Pinpoint the cell where the given text exists, returning its [X, Y] midpoint coordinate. 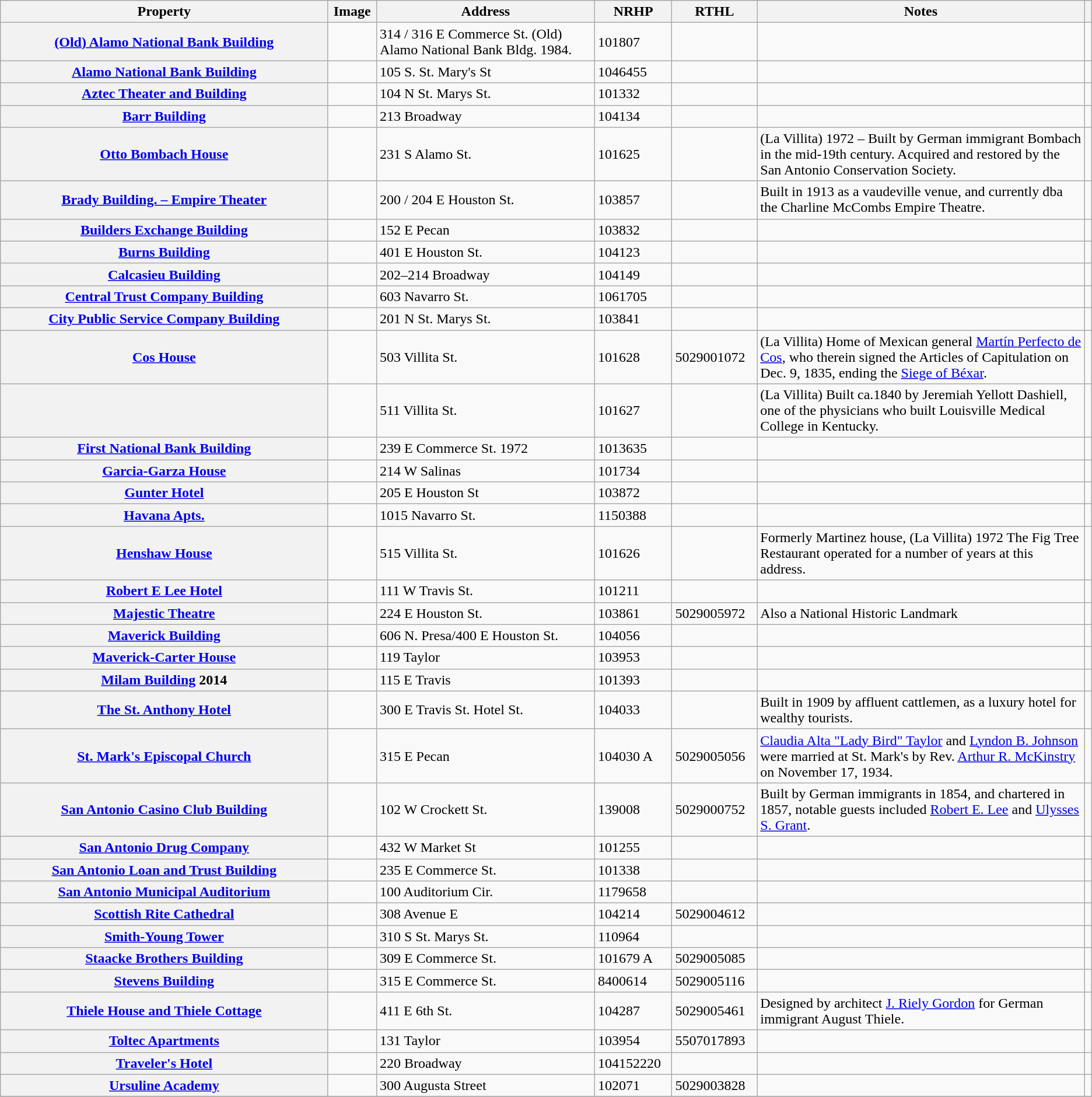
103832 [633, 230]
104056 [633, 635]
205 E Houston St [485, 493]
Claudia Alta "Lady Bird" Taylor and Lyndon B. Johnson were married at St. Mark's by Rev. Arthur R. McKinstry on November 17, 1934. [921, 756]
Otto Bombach House [164, 154]
239 E Commerce St. 1972 [485, 449]
Robert E Lee Hotel [164, 591]
104134 [633, 116]
101332 [633, 94]
119 Taylor [485, 658]
152 E Pecan [485, 230]
(La Villita) Built ca.1840 by Jeremiah Yellott Dashiell, one of the physicians who built Louisville Medical College in Kentucky. [921, 411]
The St. Anthony Hotel [164, 710]
San Antonio Loan and Trust Building [164, 870]
101626 [633, 553]
(La Villita) 1972 – Built by German immigrant Bombach in the mid-19th century. Acquired and restored by the San Antonio Conservation Society. [921, 154]
Majestic Theatre [164, 613]
503 Villita St. [485, 357]
Gunter Hotel [164, 493]
200 / 204 E Houston St. [485, 200]
8400614 [633, 981]
101255 [633, 847]
Ursuline Academy [164, 1085]
100 Auditorium Cir. [485, 892]
Staacke Brothers Building [164, 959]
First National Bank Building [164, 449]
Built by German immigrants in 1854, and chartered in 1857, notable guests included Robert E. Lee and Ulysses S. Grant. [921, 809]
105 S. St. Mary's St [485, 72]
Also a National Historic Landmark [921, 613]
5029001072 [715, 357]
Central Trust Company Building [164, 296]
115 E Travis [485, 680]
Toltec Apartments [164, 1041]
Notes [921, 12]
224 E Houston St. [485, 613]
110964 [633, 937]
103954 [633, 1041]
104287 [633, 1011]
5029004612 [715, 914]
102 W Crockett St. [485, 809]
San Antonio Casino Club Building [164, 809]
Scottish Rite Cathedral [164, 914]
104149 [633, 274]
Havana Apts. [164, 515]
5029005461 [715, 1011]
1013635 [633, 449]
104 N St. Marys St. [485, 94]
5029003828 [715, 1085]
Built in 1909 by affluent cattlemen, as a luxury hotel for wealthy tourists. [921, 710]
RTHL [715, 12]
5029005972 [715, 613]
101393 [633, 680]
Cos House [164, 357]
310 S St. Marys St. [485, 937]
Barr Building [164, 116]
Aztec Theater and Building [164, 94]
103953 [633, 658]
103857 [633, 200]
1046455 [633, 72]
603 Navarro St. [485, 296]
1179658 [633, 892]
Builders Exchange Building [164, 230]
202–214 Broadway [485, 274]
104123 [633, 252]
St. Mark's Episcopal Church [164, 756]
Thiele House and Thiele Cottage [164, 1011]
5507017893 [715, 1041]
103861 [633, 613]
Smith-Young Tower [164, 937]
309 E Commerce St. [485, 959]
Calcasieu Building [164, 274]
201 N St. Marys St. [485, 319]
1150388 [633, 515]
Traveler's Hotel [164, 1063]
511 Villita St. [485, 411]
131 Taylor [485, 1041]
5029005116 [715, 981]
Address [485, 12]
213 Broadway [485, 116]
Stevens Building [164, 981]
San Antonio Municipal Auditorium [164, 892]
5029005056 [715, 756]
104152220 [633, 1063]
Brady Building. – Empire Theater [164, 200]
Alamo National Bank Building [164, 72]
104033 [633, 710]
231 S Alamo St. [485, 154]
Designed by architect J. Riely Gordon for German immigrant August Thiele. [921, 1011]
Garcia-Garza House [164, 471]
Milam Building 2014 [164, 680]
401 E Houston St. [485, 252]
5029000752 [715, 809]
Maverick-Carter House [164, 658]
104030 A [633, 756]
Burns Building [164, 252]
102071 [633, 1085]
432 W Market St [485, 847]
104214 [633, 914]
1061705 [633, 296]
(Old) Alamo National Bank Building [164, 42]
Maverick Building [164, 635]
101627 [633, 411]
111 W Travis St. [485, 591]
103872 [633, 493]
315 E Commerce St. [485, 981]
101734 [633, 471]
411 E 6th St. [485, 1011]
103841 [633, 319]
101338 [633, 870]
Image [352, 12]
300 E Travis St. Hotel St. [485, 710]
1015 Navarro St. [485, 515]
308 Avenue E [485, 914]
Built in 1913 as a vaudeville venue, and currently dba the Charline McCombs Empire Theatre. [921, 200]
101679 A [633, 959]
606 N. Presa/400 E Houston St. [485, 635]
139008 [633, 809]
101628 [633, 357]
NRHP [633, 12]
Henshaw House [164, 553]
City Public Service Company Building [164, 319]
220 Broadway [485, 1063]
101807 [633, 42]
315 E Pecan [485, 756]
235 E Commerce St. [485, 870]
Formerly Martinez house, (La Villita) 1972 The Fig Tree Restaurant operated for a number of years at this address. [921, 553]
Property [164, 12]
515 Villita St. [485, 553]
5029005085 [715, 959]
300 Augusta Street [485, 1085]
214 W Salinas [485, 471]
San Antonio Drug Company [164, 847]
101211 [633, 591]
101625 [633, 154]
314 / 316 E Commerce St. (Old) Alamo National Bank Bldg. 1984. [485, 42]
